Identify which cell holds the provided text, then report its (x, y) central coordinate. 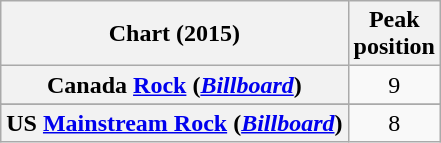
Chart (2015) (174, 34)
Canada Rock (Billboard) (174, 85)
9 (394, 85)
8 (394, 123)
Peak position (394, 34)
US Mainstream Rock (Billboard) (174, 123)
